Search for the cell housing the specified text and yield its (X, Y) center coordinate. 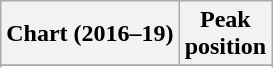
Peakposition (225, 34)
Chart (2016–19) (90, 34)
